Pinpoint the cell where the given text exists, returning its (X, Y) midpoint coordinate. 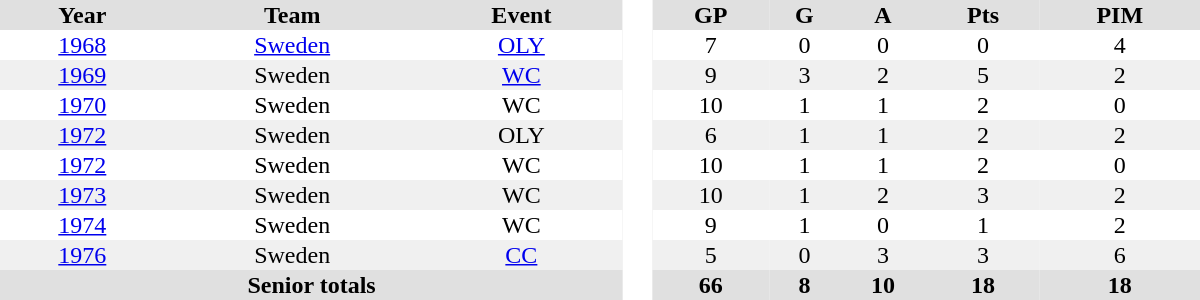
1976 (82, 255)
A (882, 15)
1974 (82, 225)
CC (522, 255)
1968 (82, 45)
Event (522, 15)
1969 (82, 75)
Senior totals (312, 285)
Pts (984, 15)
Year (82, 15)
1973 (82, 195)
8 (804, 285)
7 (710, 45)
Team (292, 15)
G (804, 15)
GP (710, 15)
4 (1120, 45)
66 (710, 285)
PIM (1120, 15)
1970 (82, 105)
